Return the (X, Y) coordinate for the center point of the cell that contains the specified text.  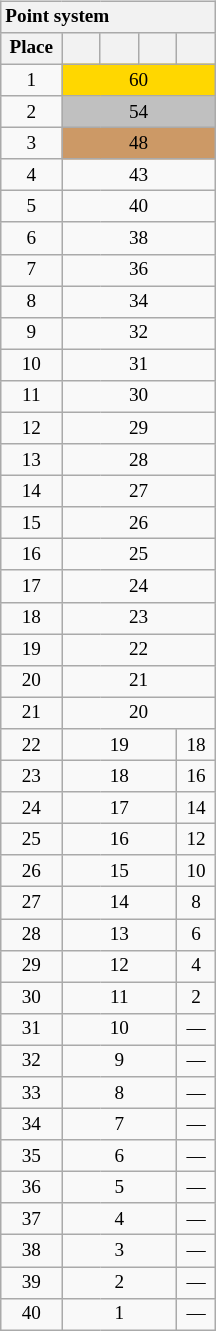
Point system (108, 17)
48 (138, 144)
35 (32, 1156)
54 (138, 112)
43 (138, 175)
33 (32, 1093)
39 (32, 1283)
Place (32, 49)
37 (32, 1219)
60 (138, 80)
